Pinpoint the cell where the given text exists, returning its [x, y] midpoint coordinate. 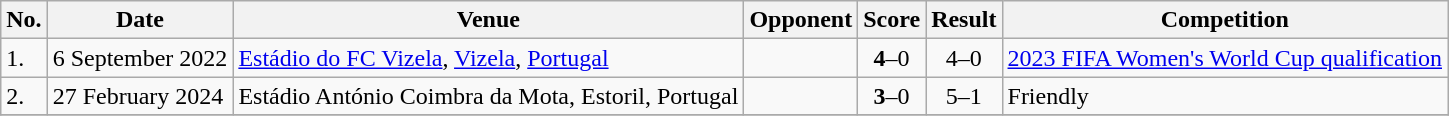
Opponent [801, 20]
6 September 2022 [140, 58]
Estádio António Coimbra da Mota, Estoril, Portugal [488, 96]
Estádio do FC Vizela, Vizela, Portugal [488, 58]
Friendly [1225, 96]
Score [892, 20]
Competition [1225, 20]
2023 FIFA Women's World Cup qualification [1225, 58]
5–1 [964, 96]
3–0 [892, 96]
Venue [488, 20]
27 February 2024 [140, 96]
1. [24, 58]
2. [24, 96]
Result [964, 20]
Date [140, 20]
No. [24, 20]
